Return the (x, y) coordinate for the center point of the cell that contains the specified text.  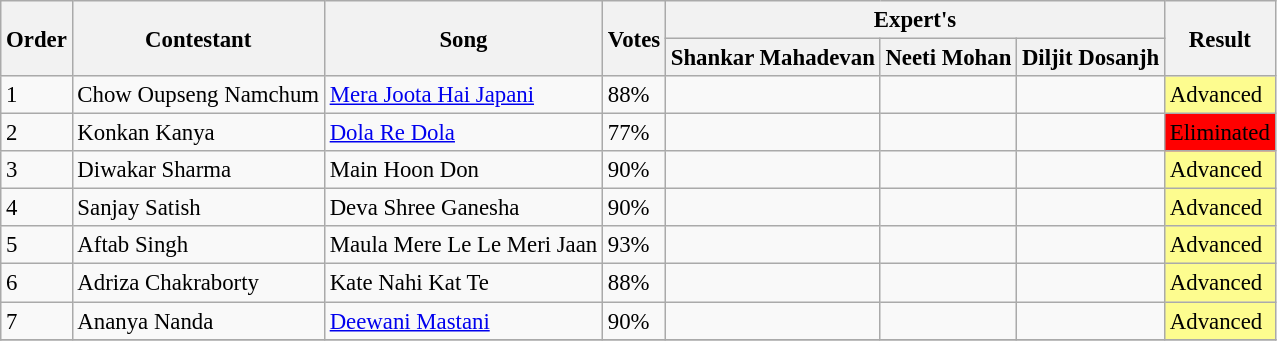
77% (634, 133)
Neeti Mohan (948, 58)
3 (36, 170)
Konkan Kanya (198, 133)
7 (36, 321)
Votes (634, 38)
Expert's (914, 20)
93% (634, 245)
2 (36, 133)
Mera Joota Hai Japani (463, 95)
Shankar Mahadevan (772, 58)
Contestant (198, 38)
6 (36, 283)
Aftab Singh (198, 245)
Diwakar Sharma (198, 170)
Chow Oupseng Namchum (198, 95)
Adriza Chakraborty (198, 283)
Kate Nahi Kat Te (463, 283)
Deva Shree Ganesha (463, 208)
Ananya Nanda (198, 321)
Song (463, 38)
Eliminated (1220, 133)
1 (36, 95)
Order (36, 38)
Diljit Dosanjh (1091, 58)
4 (36, 208)
Sanjay Satish (198, 208)
Deewani Mastani (463, 321)
Dola Re Dola (463, 133)
Maula Mere Le Le Meri Jaan (463, 245)
5 (36, 245)
Main Hoon Don (463, 170)
Result (1220, 38)
